Capture the cell that displays the provided text and extract its [x, y] central coordinate. 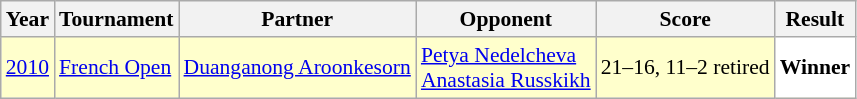
Score [686, 19]
Petya Nedelcheva Anastasia Russkikh [506, 68]
Partner [298, 19]
French Open [116, 68]
Result [816, 19]
Duanganong Aroonkesorn [298, 68]
2010 [28, 68]
Opponent [506, 19]
21–16, 11–2 retired [686, 68]
Year [28, 19]
Winner [816, 68]
Tournament [116, 19]
